Detect which cell encompasses the target text, then output its [X, Y] center coordinate. 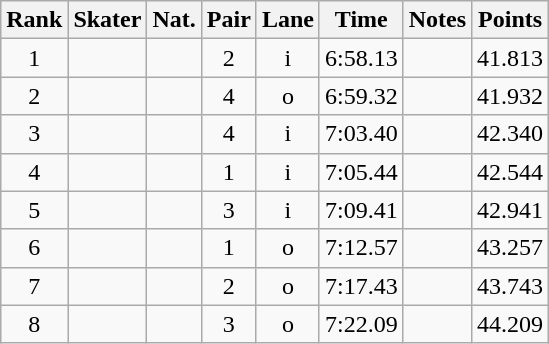
6:58.13 [361, 58]
7:17.43 [361, 286]
7:03.40 [361, 134]
Nat. [174, 20]
7:12.57 [361, 248]
43.257 [510, 248]
42.544 [510, 172]
6 [34, 248]
Notes [437, 20]
Time [361, 20]
7:22.09 [361, 324]
Rank [34, 20]
42.941 [510, 210]
Lane [288, 20]
41.813 [510, 58]
8 [34, 324]
7:09.41 [361, 210]
7 [34, 286]
42.340 [510, 134]
7:05.44 [361, 172]
Points [510, 20]
5 [34, 210]
41.932 [510, 96]
Pair [228, 20]
Skater [108, 20]
44.209 [510, 324]
6:59.32 [361, 96]
43.743 [510, 286]
